Find where the given text appears and provide that cell's center as [x, y] coordinate. 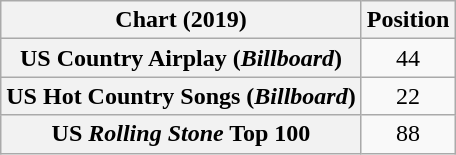
US Rolling Stone Top 100 [181, 134]
88 [408, 134]
US Hot Country Songs (Billboard) [181, 96]
22 [408, 96]
Position [408, 20]
US Country Airplay (Billboard) [181, 58]
44 [408, 58]
Chart (2019) [181, 20]
